Detect which cell encompasses the target text, then output its (X, Y) center coordinate. 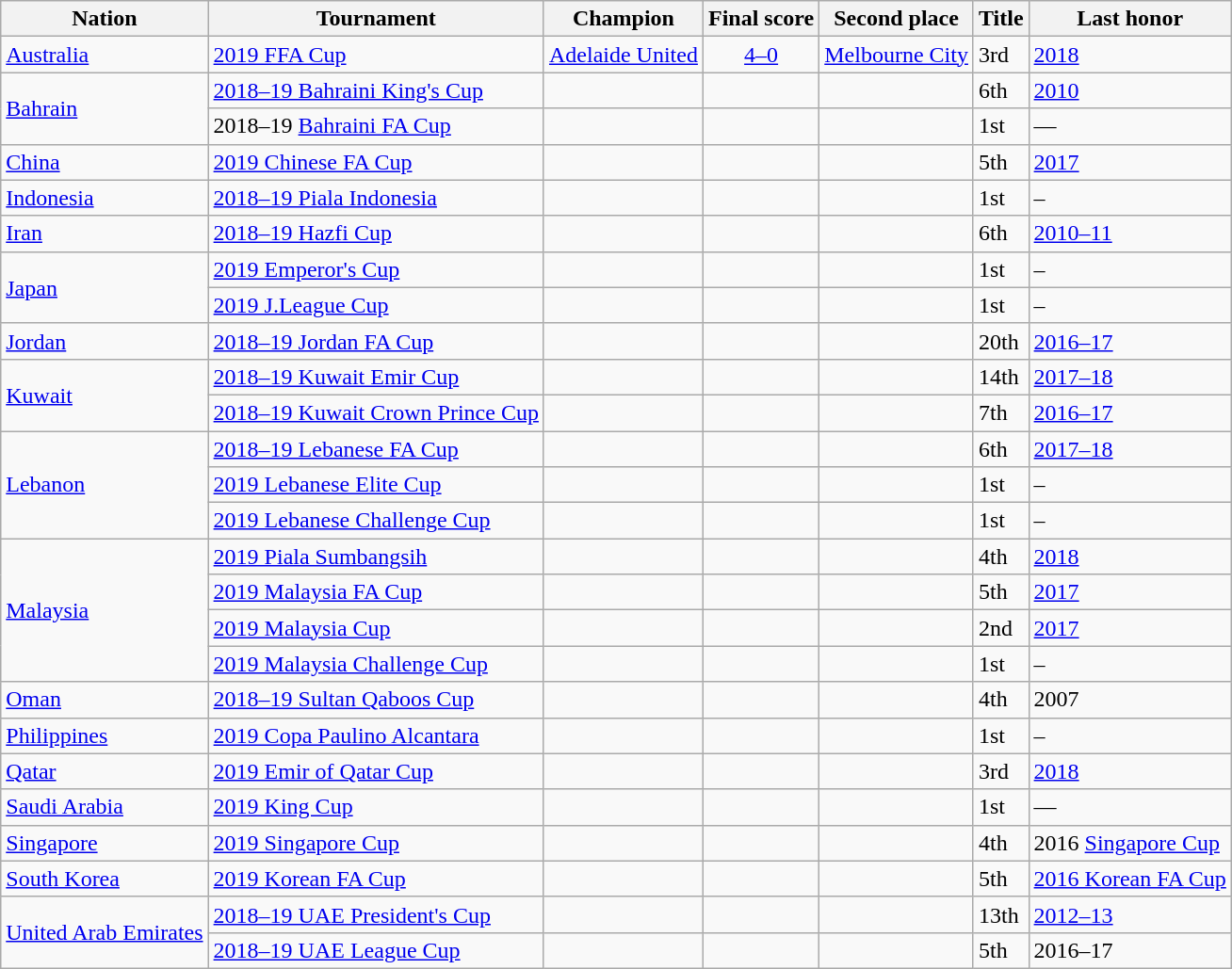
2018–19 Sultan Qaboos Cup (376, 700)
2019 Lebanese Challenge Cup (376, 521)
2012–13 (1130, 914)
Jordan (105, 341)
Title (1000, 19)
2010–11 (1130, 234)
2019 Chinese FA Cup (376, 162)
Tournament (376, 19)
2019 J.League Cup (376, 305)
2019 King Cup (376, 807)
Adelaide United (624, 55)
4–0 (761, 55)
Japan (105, 287)
2019 Copa Paulino Alcantara (376, 735)
2018–19 Bahraini FA Cup (376, 126)
Malaysia (105, 610)
Second place (897, 19)
Champion (624, 19)
Lebanon (105, 485)
Final score (761, 19)
2019 Korean FA Cup (376, 879)
2019 Malaysia Challenge Cup (376, 664)
2019 Piala Sumbangsih (376, 557)
2018–19 Jordan FA Cup (376, 341)
14th (1000, 377)
Saudi Arabia (105, 807)
Oman (105, 700)
7th (1000, 412)
Australia (105, 55)
2019 FFA Cup (376, 55)
2018–19 Hazfi Cup (376, 234)
2007 (1130, 700)
South Korea (105, 879)
Bahrain (105, 108)
Indonesia (105, 198)
2019 Emir of Qatar Cup (376, 771)
2019 Malaysia Cup (376, 628)
2016 Singapore Cup (1130, 843)
Last honor (1130, 19)
2018–19 UAE League Cup (376, 950)
Nation (105, 19)
Qatar (105, 771)
2018–19 Kuwait Crown Prince Cup (376, 412)
Iran (105, 234)
2019 Emperor's Cup (376, 269)
Melbourne City (897, 55)
2018–19 Piala Indonesia (376, 198)
2018–19 Bahraini King's Cup (376, 90)
United Arab Emirates (105, 932)
2018–19 Kuwait Emir Cup (376, 377)
Singapore (105, 843)
2018–19 Lebanese FA Cup (376, 449)
Kuwait (105, 395)
2019 Singapore Cup (376, 843)
2018–19 UAE President's Cup (376, 914)
China (105, 162)
20th (1000, 341)
2010 (1130, 90)
Philippines (105, 735)
2019 Malaysia FA Cup (376, 592)
2nd (1000, 628)
2019 Lebanese Elite Cup (376, 485)
2016 Korean FA Cup (1130, 879)
13th (1000, 914)
